Locate the cell with the specified text and output its [X, Y] center coordinate. 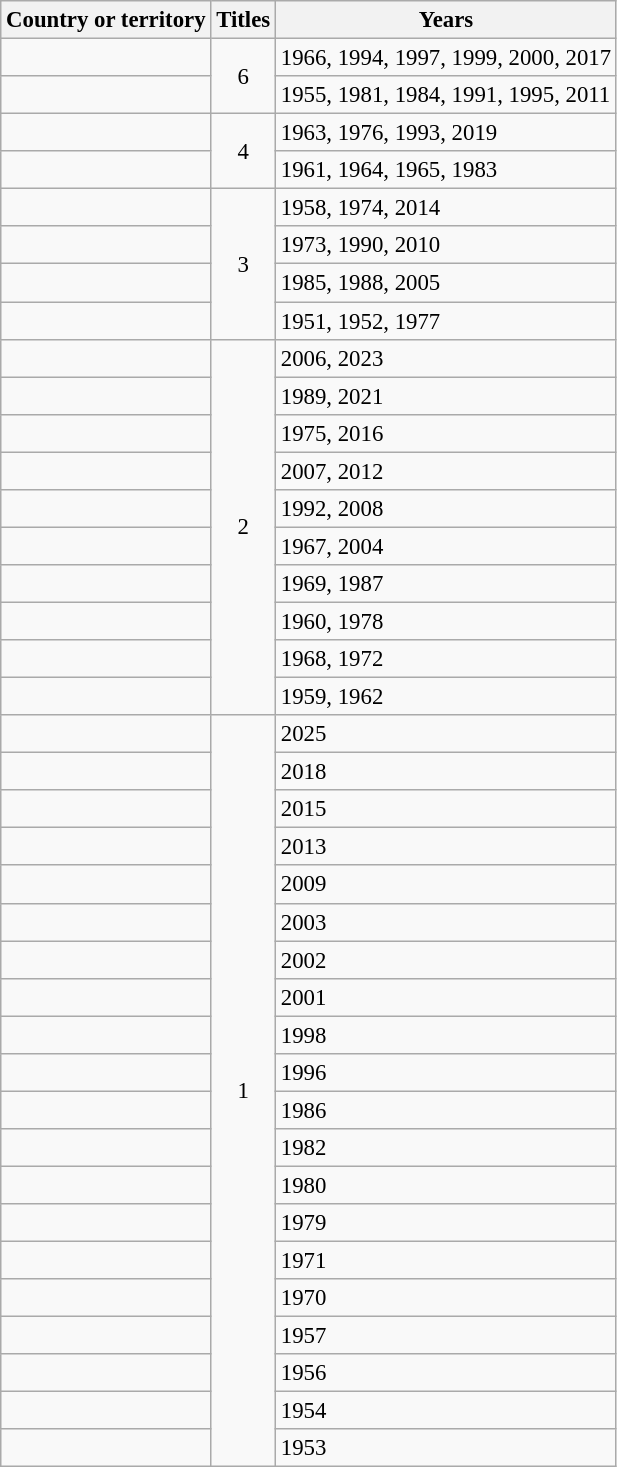
1967, 2004 [446, 546]
2015 [446, 809]
1992, 2008 [446, 509]
2003 [446, 922]
1973, 1990, 2010 [446, 245]
Years [446, 20]
1980 [446, 1185]
2001 [446, 997]
1968, 1972 [446, 659]
1959, 1962 [446, 697]
1956 [446, 1373]
4 [244, 152]
1961, 1964, 1965, 1983 [446, 170]
1986 [446, 1110]
2 [244, 527]
2025 [446, 734]
2009 [446, 885]
2002 [446, 960]
1 [244, 1091]
1960, 1978 [446, 621]
6 [244, 76]
1975, 2016 [446, 433]
1989, 2021 [446, 396]
1955, 1981, 1984, 1991, 1995, 2011 [446, 95]
1966, 1994, 1997, 1999, 2000, 2017 [446, 58]
1982 [446, 1148]
1971 [446, 1261]
1954 [446, 1411]
1951, 1952, 1977 [446, 321]
2018 [446, 772]
2013 [446, 847]
1957 [446, 1336]
1985, 1988, 2005 [446, 283]
1963, 1976, 1993, 2019 [446, 133]
Country or territory [106, 20]
3 [244, 264]
1979 [446, 1223]
1996 [446, 1073]
2007, 2012 [446, 471]
1958, 1974, 2014 [446, 208]
Titles [244, 20]
2006, 2023 [446, 358]
1970 [446, 1298]
1998 [446, 1035]
1969, 1987 [446, 584]
